Capture the cell that displays the provided text and extract its [X, Y] central coordinate. 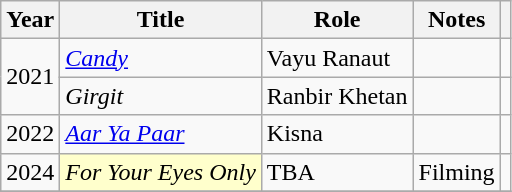
2024 [30, 172]
TBA [337, 172]
Role [337, 20]
2022 [30, 134]
Kisna [337, 134]
Filming [456, 172]
Title [161, 20]
Aar Ya Paar [161, 134]
2021 [30, 77]
Girgit [161, 96]
Candy [161, 58]
Notes [456, 20]
Year [30, 20]
For Your Eyes Only [161, 172]
Vayu Ranaut [337, 58]
Ranbir Khetan [337, 96]
